Return [X, Y] of the center of cell containing provided text 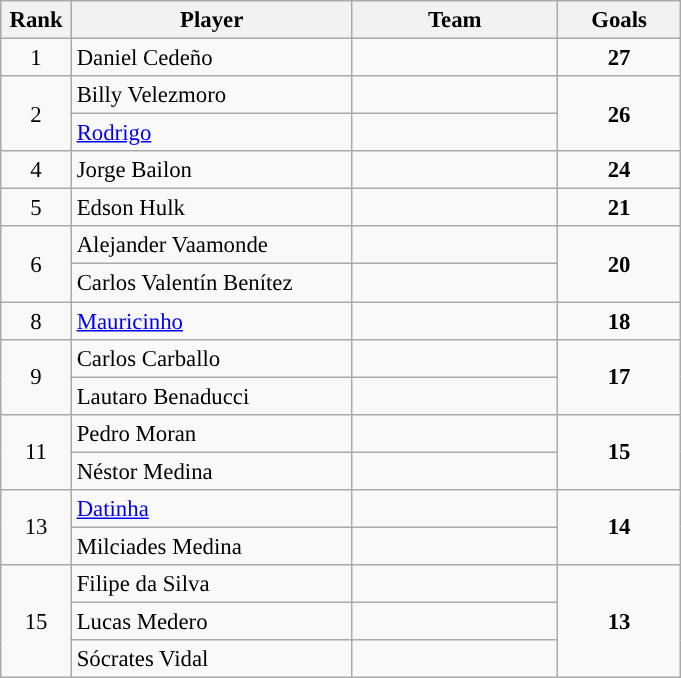
Team [455, 20]
2 [36, 114]
Rank [36, 20]
Pedro Moran [212, 433]
26 [620, 114]
1 [36, 58]
Lautaro Benaducci [212, 396]
24 [620, 170]
Lucas Medero [212, 621]
Néstor Medina [212, 471]
6 [36, 264]
18 [620, 321]
Carlos Valentín Benítez [212, 283]
Carlos Carballo [212, 358]
21 [620, 208]
Filipe da Silva [212, 584]
Sócrates Vidal [212, 659]
20 [620, 264]
Daniel Cedeño [212, 58]
Player [212, 20]
Mauricinho [212, 321]
Goals [620, 20]
Datinha [212, 509]
8 [36, 321]
9 [36, 376]
5 [36, 208]
11 [36, 452]
Milciades Medina [212, 546]
Rodrigo [212, 133]
17 [620, 376]
14 [620, 528]
Jorge Bailon [212, 170]
Billy Velezmoro [212, 95]
4 [36, 170]
27 [620, 58]
Alejander Vaamonde [212, 245]
Edson Hulk [212, 208]
